Return [X, Y] of the center of cell containing provided text 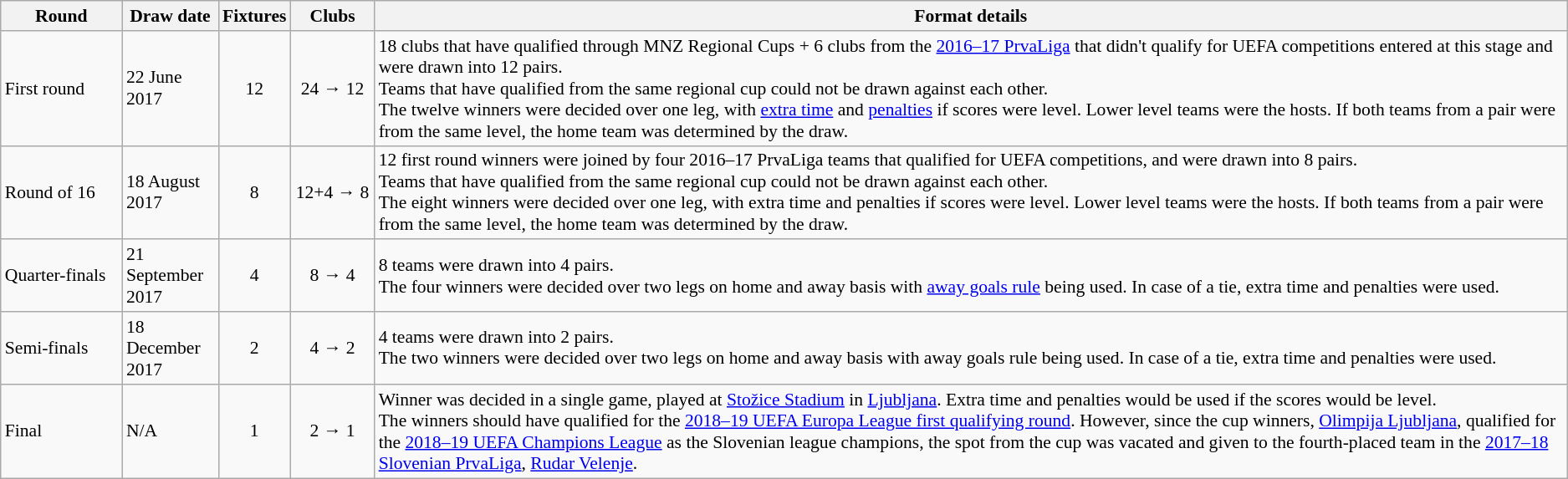
2 [254, 348]
N/A [171, 431]
18 August 2017 [171, 192]
Fixtures [254, 16]
8 → 4 [332, 276]
4 [254, 276]
21 September 2017 [171, 276]
4 → 2 [332, 348]
Format details [971, 16]
Final [62, 431]
12+4 → 8 [332, 192]
1 [254, 431]
Draw date [171, 16]
8 [254, 192]
22 June 2017 [171, 89]
2 → 1 [332, 431]
Quarter-finals [62, 276]
Clubs [332, 16]
18 December 2017 [171, 348]
Semi-finals [62, 348]
Round [62, 16]
First round [62, 89]
12 [254, 89]
Round of 16 [62, 192]
24 → 12 [332, 89]
